Extract the [x, y] coordinate from the center of the cell holding the provided text.  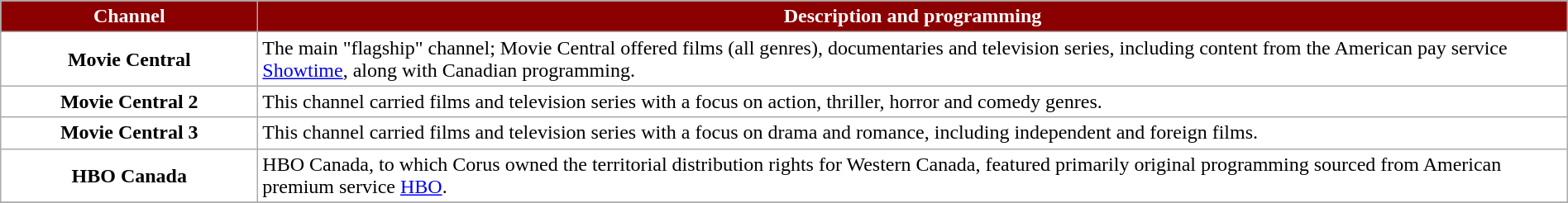
This channel carried films and television series with a focus on action, thriller, horror and comedy genres. [913, 101]
Description and programming [913, 17]
Movie Central 2 [129, 101]
This channel carried films and television series with a focus on drama and romance, including independent and foreign films. [913, 133]
Movie Central 3 [129, 133]
Movie Central [129, 59]
HBO Canada [129, 175]
Channel [129, 17]
